Pinpoint the cell where the given text exists, returning its [X, Y] midpoint coordinate. 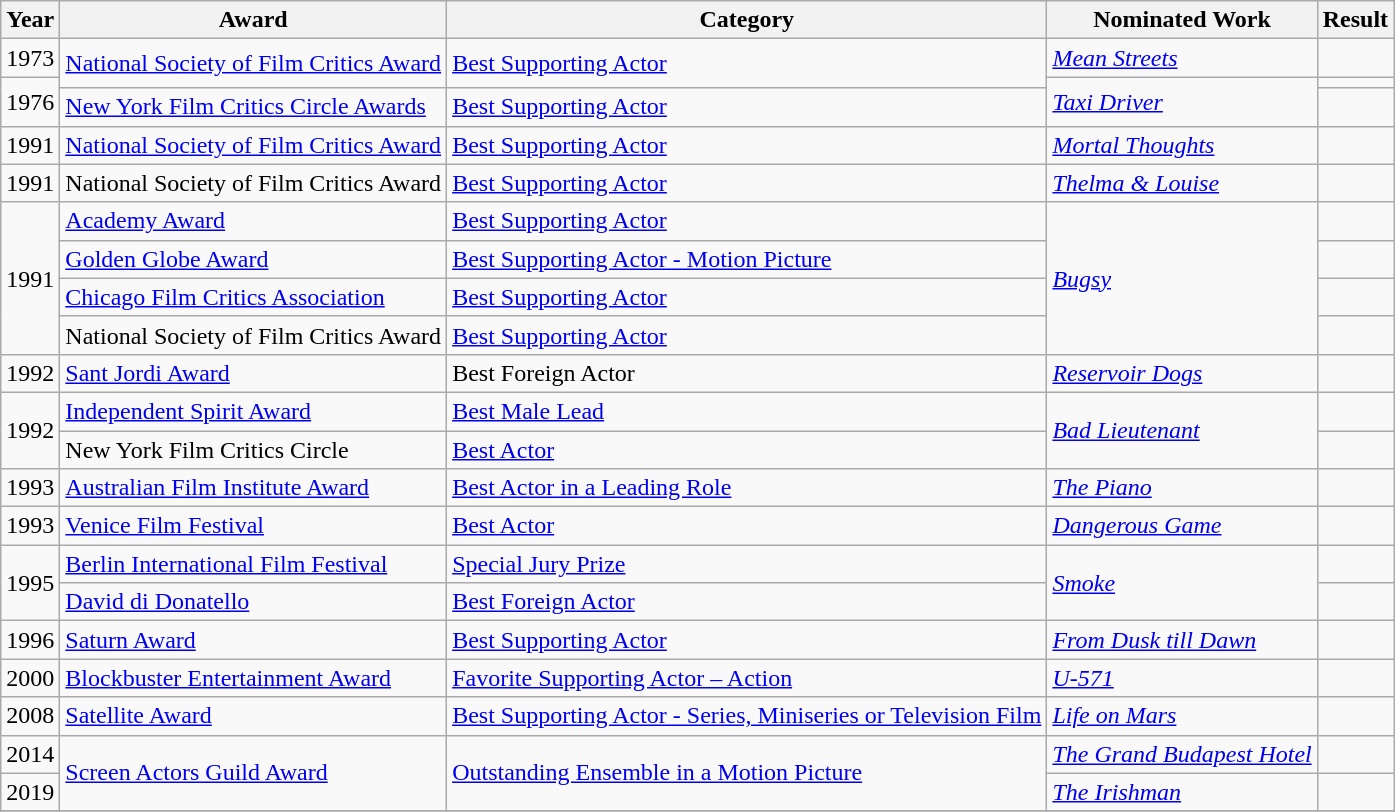
Venice Film Festival [254, 526]
Independent Spirit Award [254, 411]
Berlin International Film Festival [254, 564]
David di Donatello [254, 602]
Mean Streets [1182, 58]
Saturn Award [254, 640]
Reservoir Dogs [1182, 373]
Result [1355, 20]
Taxi Driver [1182, 102]
2019 [30, 792]
The Grand Budapest Hotel [1182, 754]
Sant Jordi Award [254, 373]
1973 [30, 58]
2014 [30, 754]
Blockbuster Entertainment Award [254, 678]
The Piano [1182, 488]
Smoke [1182, 583]
Nominated Work [1182, 20]
Dangerous Game [1182, 526]
Life on Mars [1182, 716]
Golden Globe Award [254, 259]
1996 [30, 640]
Best Supporting Actor - Motion Picture [747, 259]
New York Film Critics Circle Awards [254, 107]
Outstanding Ensemble in a Motion Picture [747, 773]
Bugsy [1182, 278]
The Irishman [1182, 792]
1976 [30, 102]
Best Actor in a Leading Role [747, 488]
Category [747, 20]
2000 [30, 678]
U-571 [1182, 678]
Favorite Supporting Actor – Action [747, 678]
Bad Lieutenant [1182, 430]
Best Supporting Actor - Series, Miniseries or Television Film [747, 716]
Chicago Film Critics Association [254, 297]
Best Male Lead [747, 411]
2008 [30, 716]
1995 [30, 583]
Screen Actors Guild Award [254, 773]
New York Film Critics Circle [254, 449]
From Dusk till Dawn [1182, 640]
Academy Award [254, 221]
Award [254, 20]
Year [30, 20]
Thelma & Louise [1182, 183]
Special Jury Prize [747, 564]
Satellite Award [254, 716]
Mortal Thoughts [1182, 145]
Australian Film Institute Award [254, 488]
